Identify which cell holds the provided text, then report its (X, Y) central coordinate. 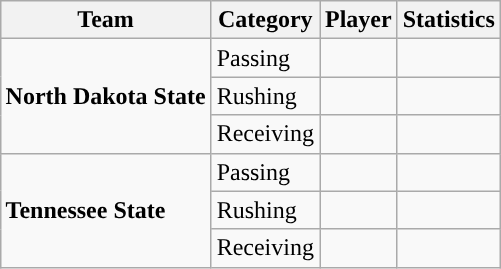
Category (265, 20)
Tennessee State (106, 210)
Statistics (448, 20)
Team (106, 20)
North Dakota State (106, 96)
Player (359, 20)
